Return the [X, Y] coordinate for the center point of the cell that contains the specified text.  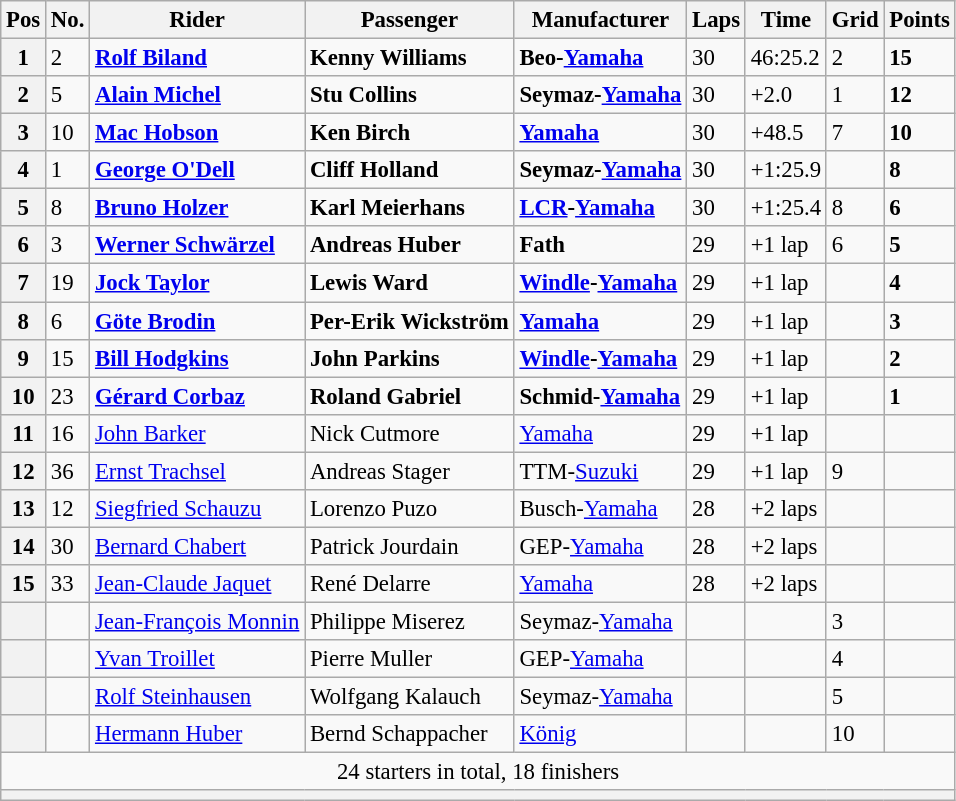
Andreas Huber [410, 245]
Hermann Huber [198, 734]
24 starters in total, 18 finishers [478, 772]
Jock Taylor [198, 283]
Beo-Yamaha [600, 58]
Bernd Schappacher [410, 734]
Rolf Biland [198, 58]
14 [24, 546]
Werner Schwärzel [198, 245]
Pos [24, 20]
Laps [716, 20]
Kenny Williams [410, 58]
36 [68, 471]
Philippe Miserez [410, 621]
René Delarre [410, 584]
Nick Cutmore [410, 433]
+1:25.4 [786, 208]
Grid [854, 20]
Göte Brodin [198, 321]
König [600, 734]
Mac Hobson [198, 133]
Bruno Holzer [198, 208]
Passenger [410, 20]
Manufacturer [600, 20]
Gérard Corbaz [198, 396]
Ernst Trachsel [198, 471]
Andreas Stager [410, 471]
Wolfgang Kalauch [410, 697]
Stu Collins [410, 95]
+48.5 [786, 133]
Rider [198, 20]
Cliff Holland [410, 170]
13 [24, 509]
Bill Hodgkins [198, 358]
Per-Erik Wickström [410, 321]
Lorenzo Puzo [410, 509]
Time [786, 20]
46:25.2 [786, 58]
23 [68, 396]
No. [68, 20]
16 [68, 433]
George O'Dell [198, 170]
19 [68, 283]
Roland Gabriel [410, 396]
Jean-François Monnin [198, 621]
+2.0 [786, 95]
Karl Meierhans [410, 208]
33 [68, 584]
Pierre Muller [410, 659]
LCR-Yamaha [600, 208]
Patrick Jourdain [410, 546]
Lewis Ward [410, 283]
Bernard Chabert [198, 546]
Alain Michel [198, 95]
Schmid-Yamaha [600, 396]
Jean-Claude Jaquet [198, 584]
John Barker [198, 433]
Yvan Troillet [198, 659]
Busch-Yamaha [600, 509]
Ken Birch [410, 133]
11 [24, 433]
+1:25.9 [786, 170]
Siegfried Schauzu [198, 509]
Points [920, 20]
John Parkins [410, 358]
TTM-Suzuki [600, 471]
Fath [600, 245]
Rolf Steinhausen [198, 697]
